From the cell containing the given text, extract its center point as (x, y) coordinate. 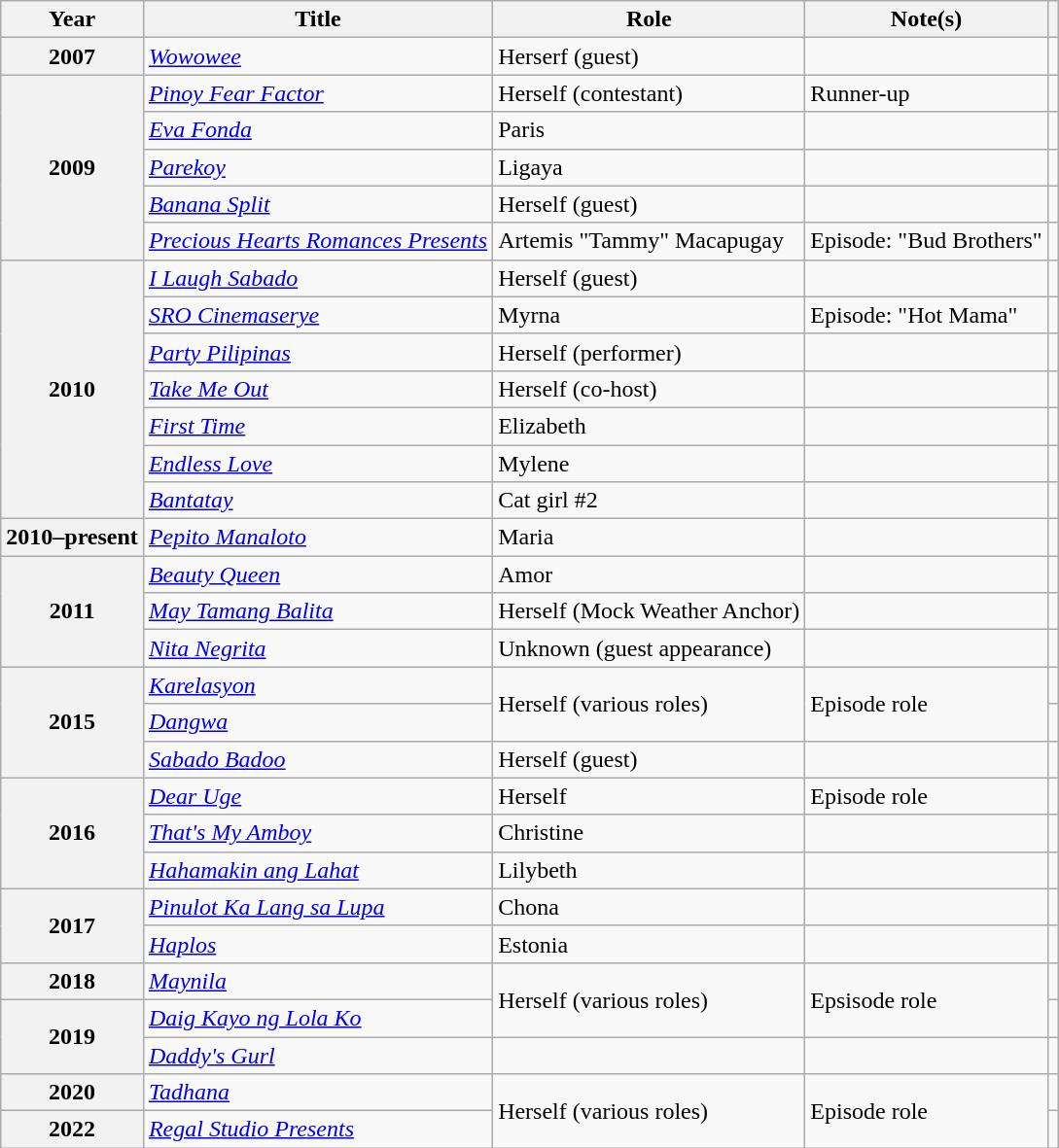
Wowowee (317, 56)
Christine (650, 833)
2015 (72, 722)
Maynila (317, 981)
Haplos (317, 944)
Myrna (650, 315)
Elizabeth (650, 426)
2016 (72, 833)
Herserf (guest) (650, 56)
2018 (72, 981)
Take Me Out (317, 389)
Herself (contestant) (650, 93)
Amor (650, 574)
Sabado Badoo (317, 759)
Unknown (guest appearance) (650, 648)
Karelasyon (317, 685)
That's My Amboy (317, 833)
Herself (Mock Weather Anchor) (650, 611)
Banana Split (317, 204)
Pinoy Fear Factor (317, 93)
Mylene (650, 464)
Party Pilipinas (317, 352)
2010–present (72, 538)
I Laugh Sabado (317, 278)
Eva Fonda (317, 130)
2011 (72, 611)
Herself (650, 796)
Nita Negrita (317, 648)
Episode: "Bud Brothers" (926, 241)
Daddy's Gurl (317, 1055)
Lilybeth (650, 870)
Pinulot Ka Lang sa Lupa (317, 907)
Beauty Queen (317, 574)
2020 (72, 1093)
Ligaya (650, 167)
Endless Love (317, 464)
Parekoy (317, 167)
Episode: "Hot Mama" (926, 315)
2007 (72, 56)
Note(s) (926, 19)
Tadhana (317, 1093)
Estonia (650, 944)
Artemis "Tammy" Macapugay (650, 241)
First Time (317, 426)
Dangwa (317, 722)
Title (317, 19)
Dear Uge (317, 796)
Paris (650, 130)
Precious Hearts Romances Presents (317, 241)
Hahamakin ang Lahat (317, 870)
Epsisode role (926, 999)
May Tamang Balita (317, 611)
Year (72, 19)
Regal Studio Presents (317, 1130)
Maria (650, 538)
Cat girl #2 (650, 501)
2009 (72, 167)
Pepito Manaloto (317, 538)
Daig Kayo ng Lola Ko (317, 1018)
2022 (72, 1130)
Bantatay (317, 501)
Runner-up (926, 93)
Herself (performer) (650, 352)
2010 (72, 389)
Role (650, 19)
2017 (72, 925)
SRO Cinemaserye (317, 315)
Herself (co-host) (650, 389)
Chona (650, 907)
2019 (72, 1036)
